Search for the cell housing the specified text and yield its (X, Y) center coordinate. 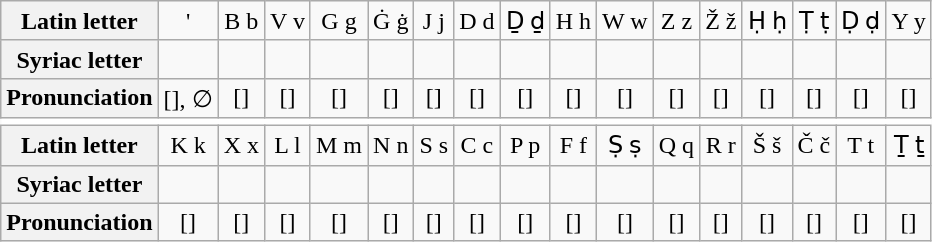
Y y (909, 21)
F f (573, 145)
Ṣ ṣ (626, 145)
K k (188, 145)
J j (434, 21)
C c (477, 145)
Ḍ ḍ (861, 21)
S s (434, 145)
X x (241, 145)
V v (288, 21)
Q q (676, 145)
Č č (814, 145)
W w (626, 21)
[], ∅ (188, 98)
Š š (767, 145)
T t (861, 145)
B b (241, 21)
Z z (676, 21)
L l (288, 145)
G g (338, 21)
Ž ž (721, 21)
Ḥ ḥ (767, 21)
Ṭ ṭ (814, 21)
R r (721, 145)
M m (338, 145)
Ḏ ḏ (525, 21)
D d (477, 21)
Ġ ġ (391, 21)
' (188, 21)
H h (573, 21)
N n (391, 145)
Ṯ ṯ (909, 145)
P p (525, 145)
